Provide the (x, y) coordinate of the cell's center where the given text is located.  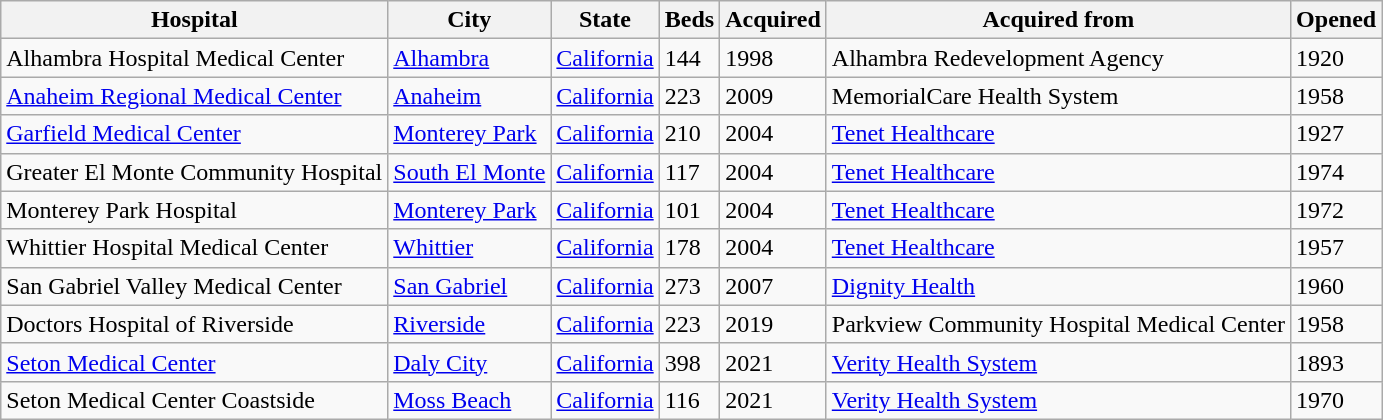
398 (689, 362)
1957 (1336, 248)
State (605, 20)
273 (689, 286)
Dignity Health (1058, 286)
1970 (1336, 400)
144 (689, 58)
Riverside (470, 324)
210 (689, 134)
2019 (774, 324)
Seton Medical Center (194, 362)
Hospital (194, 20)
1972 (1336, 210)
Opened (1336, 20)
1960 (1336, 286)
Anaheim Regional Medical Center (194, 96)
Greater El Monte Community Hospital (194, 172)
Beds (689, 20)
Doctors Hospital of Riverside (194, 324)
Anaheim (470, 96)
Acquired (774, 20)
San Gabriel (470, 286)
Alhambra Redevelopment Agency (1058, 58)
Parkview Community Hospital Medical Center (1058, 324)
MemorialCare Health System (1058, 96)
Whittier (470, 248)
1974 (1336, 172)
101 (689, 210)
South El Monte (470, 172)
116 (689, 400)
Whittier Hospital Medical Center (194, 248)
2009 (774, 96)
1927 (1336, 134)
City (470, 20)
1893 (1336, 362)
San Gabriel Valley Medical Center (194, 286)
Acquired from (1058, 20)
Monterey Park Hospital (194, 210)
Garfield Medical Center (194, 134)
178 (689, 248)
Seton Medical Center Coastside (194, 400)
2007 (774, 286)
Alhambra Hospital Medical Center (194, 58)
117 (689, 172)
Alhambra (470, 58)
1998 (774, 58)
Moss Beach (470, 400)
Daly City (470, 362)
1920 (1336, 58)
